Detect which cell encompasses the target text, then output its [X, Y] center coordinate. 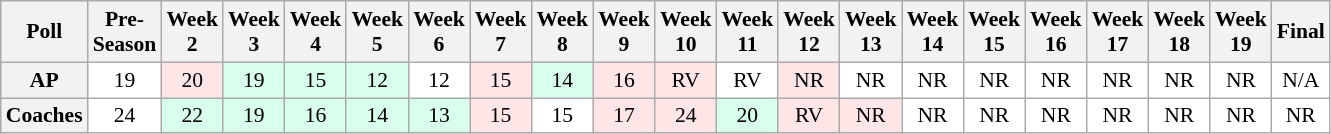
Pre-Season [125, 32]
Final [1301, 32]
Week8 [562, 32]
Week6 [439, 32]
Week14 [933, 32]
Week18 [1179, 32]
Week15 [994, 32]
Week16 [1056, 32]
Week2 [192, 32]
Coaches [44, 116]
Week7 [501, 32]
Week5 [377, 32]
Week4 [316, 32]
AP [44, 80]
Week17 [1118, 32]
Week11 [748, 32]
Week19 [1241, 32]
Week12 [809, 32]
Week3 [254, 32]
N/A [1301, 80]
Week9 [624, 32]
Poll [44, 32]
17 [624, 116]
22 [192, 116]
Week13 [871, 32]
13 [439, 116]
Week10 [686, 32]
